Capture the cell that displays the provided text and extract its (x, y) central coordinate. 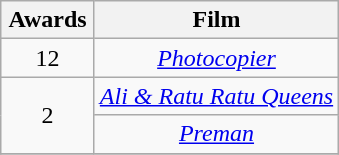
Awards (48, 20)
Preman (216, 134)
Ali & Ratu Ratu Queens (216, 96)
2 (48, 115)
Film (216, 20)
Photocopier (216, 58)
12 (48, 58)
